Provide the [x, y] coordinate of the cell's center where the given text is located.  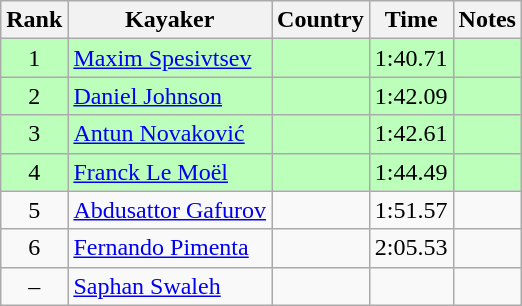
3 [34, 134]
2:05.53 [411, 248]
1:44.49 [411, 172]
Rank [34, 20]
– [34, 286]
Kayaker [170, 20]
2 [34, 96]
Saphan Swaleh [170, 286]
Abdusattor Gafurov [170, 210]
5 [34, 210]
Country [321, 20]
1:42.09 [411, 96]
Time [411, 20]
4 [34, 172]
1 [34, 58]
6 [34, 248]
Maxim Spesivtsev [170, 58]
Antun Novaković [170, 134]
Fernando Pimenta [170, 248]
Notes [487, 20]
1:40.71 [411, 58]
Daniel Johnson [170, 96]
Franck Le Moël [170, 172]
1:51.57 [411, 210]
1:42.61 [411, 134]
